Pinpoint the cell where the given text exists, returning its [X, Y] midpoint coordinate. 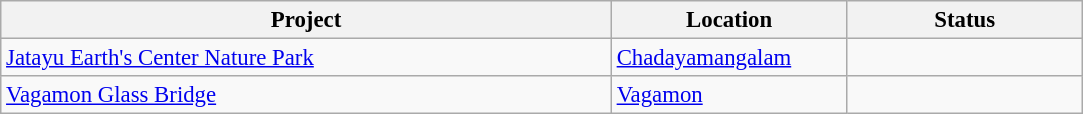
Jatayu Earth's Center Nature Park [306, 58]
Chadayamangalam [729, 58]
Status [965, 20]
Vagamon [729, 95]
Project [306, 20]
Location [729, 20]
Vagamon Glass Bridge [306, 95]
